Return the [x, y] coordinate for the center point of the cell that contains the specified text.  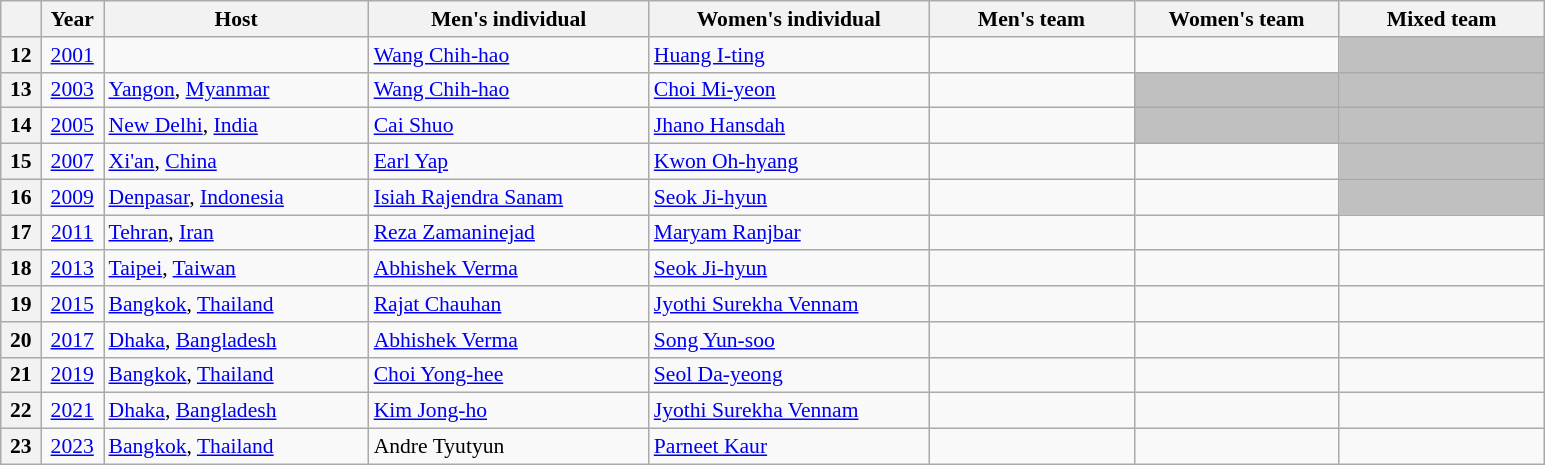
Reza Zamaninejad [509, 233]
2019 [72, 375]
Kim Jong-ho [509, 411]
Parneet Kaur [789, 447]
Kwon Oh-hyang [789, 162]
Tehran, Iran [236, 233]
22 [21, 411]
12 [21, 55]
2021 [72, 411]
Yangon, Myanmar [236, 90]
2003 [72, 90]
Song Yun-soo [789, 340]
2013 [72, 269]
Year [72, 19]
2023 [72, 447]
Cai Shuo [509, 126]
Men's team [1032, 19]
21 [21, 375]
Mixed team [1442, 19]
19 [21, 304]
Denpasar, Indonesia [236, 197]
Choi Mi-yeon [789, 90]
Isiah Rajendra Sanam [509, 197]
Women's team [1236, 19]
Jhano Hansdah [789, 126]
2011 [72, 233]
18 [21, 269]
2009 [72, 197]
2007 [72, 162]
2015 [72, 304]
Rajat Chauhan [509, 304]
Maryam Ranjbar [789, 233]
Andre Tyutyun [509, 447]
Women's individual [789, 19]
Men's individual [509, 19]
13 [21, 90]
2005 [72, 126]
Host [236, 19]
16 [21, 197]
New Delhi, India [236, 126]
Earl Yap [509, 162]
14 [21, 126]
Taipei, Taiwan [236, 269]
15 [21, 162]
Seol Da-yeong [789, 375]
2001 [72, 55]
Huang I-ting [789, 55]
20 [21, 340]
2017 [72, 340]
23 [21, 447]
Xi'an, China [236, 162]
Choi Yong-hee [509, 375]
17 [21, 233]
